Find where the given text appears and provide that cell's center as [X, Y] coordinate. 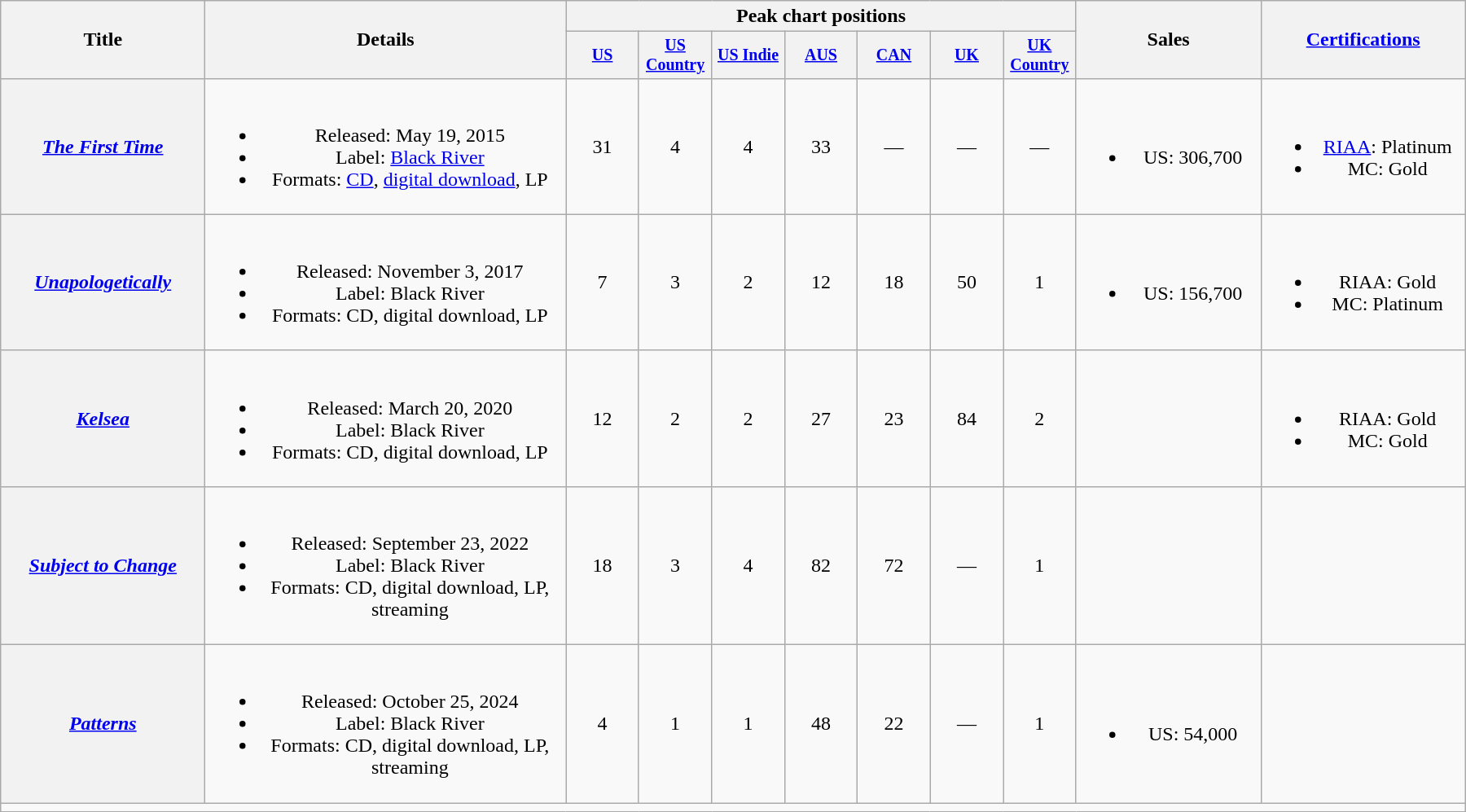
Certifications [1363, 40]
Sales [1168, 40]
50 [966, 282]
22 [894, 724]
48 [821, 724]
Title [103, 40]
RIAA: PlatinumMC: Gold [1363, 147]
Peak chart positions [821, 16]
The First Time [103, 147]
82 [821, 565]
Released: October 25, 2024Label: Black RiverFormats: CD, digital download, LP, streaming [386, 724]
23 [894, 419]
84 [966, 419]
US: 306,700 [1168, 147]
31 [603, 147]
RIAA: GoldMC: Platinum [1363, 282]
UK Country [1039, 55]
Kelsea [103, 419]
Released: March 20, 2020Label: Black RiverFormats: CD, digital download, LP [386, 419]
RIAA: GoldMC: Gold [1363, 419]
Released: November 3, 2017Label: Black RiverFormats: CD, digital download, LP [386, 282]
US [603, 55]
CAN [894, 55]
US: 156,700 [1168, 282]
Details [386, 40]
27 [821, 419]
UK [966, 55]
US Indie [748, 55]
US: 54,000 [1168, 724]
Unapologetically [103, 282]
33 [821, 147]
Released: September 23, 2022Label: Black RiverFormats: CD, digital download, LP, streaming [386, 565]
7 [603, 282]
US Country [674, 55]
Released: May 19, 2015Label: Black RiverFormats: CD, digital download, LP [386, 147]
Patterns [103, 724]
Subject to Change [103, 565]
72 [894, 565]
AUS [821, 55]
